Locate the cell with the specified text and output its (x, y) center coordinate. 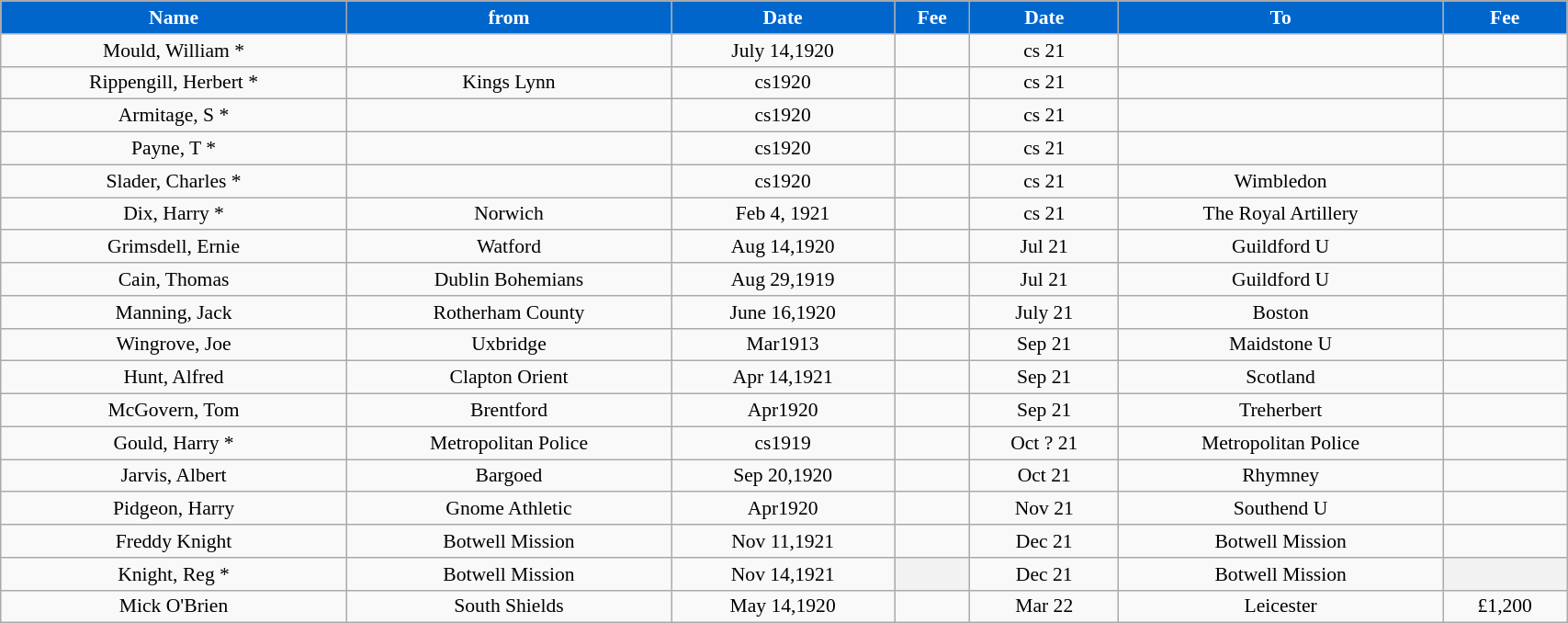
July 14,1920 (783, 51)
Kings Lynn (509, 83)
Boston (1280, 312)
Clapton Orient (509, 378)
Feb 4, 1921 (783, 214)
June 16,1920 (783, 312)
Uxbridge (509, 345)
Apr 14,1921 (783, 378)
Mould, William * (175, 51)
Mar 22 (1043, 606)
£1,200 (1505, 606)
Slader, Charles * (175, 181)
Oct ? 21 (1043, 443)
cs1919 (783, 443)
Watford (509, 247)
Leicester (1280, 606)
Mick O'Brien (175, 606)
The Royal Artillery (1280, 214)
McGovern, Tom (175, 411)
Aug 29,1919 (783, 279)
Grimsdell, Ernie (175, 247)
Nov 14,1921 (783, 574)
Pidgeon, Harry (175, 509)
Hunt, Alfred (175, 378)
Nov 21 (1043, 509)
Dix, Harry * (175, 214)
Armitage, S * (175, 116)
Knight, Reg * (175, 574)
Maidstone U (1280, 345)
from (509, 17)
Payne, T * (175, 149)
Jarvis, Albert (175, 476)
Southend U (1280, 509)
Rhymney (1280, 476)
Oct 21 (1043, 476)
Gnome Athletic (509, 509)
Dublin Bohemians (509, 279)
Wimbledon (1280, 181)
Cain, Thomas (175, 279)
Sep 20,1920 (783, 476)
Wingrove, Joe (175, 345)
Mar1913 (783, 345)
July 21 (1043, 312)
Nov 11,1921 (783, 541)
Bargoed (509, 476)
To (1280, 17)
Manning, Jack (175, 312)
Rippengill, Herbert * (175, 83)
Gould, Harry * (175, 443)
Treherbert (1280, 411)
Brentford (509, 411)
Name (175, 17)
Scotland (1280, 378)
Rotherham County (509, 312)
Norwich (509, 214)
Aug 14,1920 (783, 247)
Freddy Knight (175, 541)
May 14,1920 (783, 606)
South Shields (509, 606)
